Identify which cell holds the provided text, then report its (x, y) central coordinate. 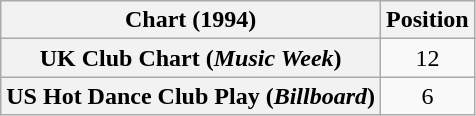
Chart (1994) (191, 20)
12 (428, 58)
Position (428, 20)
US Hot Dance Club Play (Billboard) (191, 96)
6 (428, 96)
UK Club Chart (Music Week) (191, 58)
